For the text-containing cell, return its midpoint in (X, Y) coordinate format. 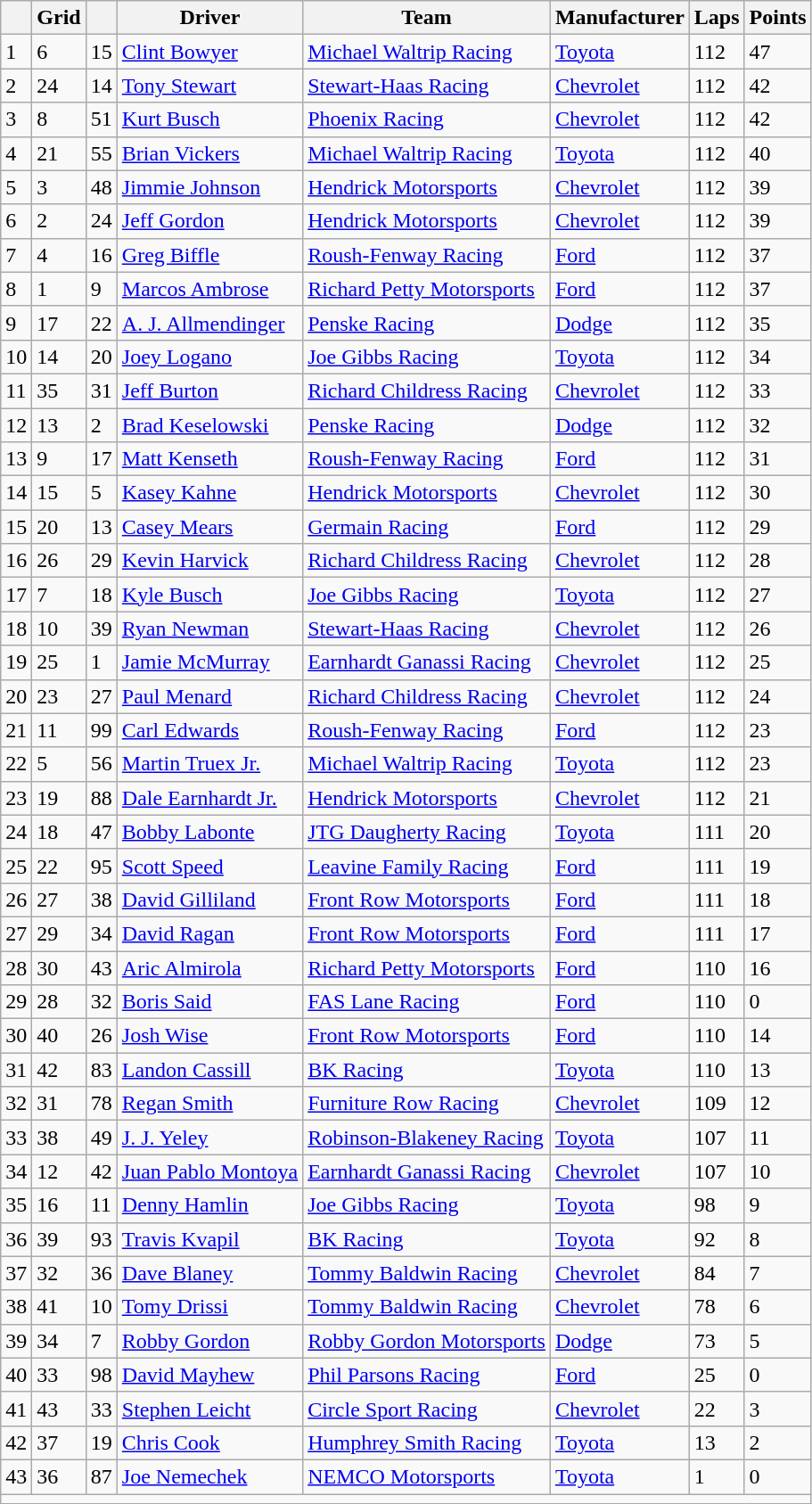
Points (777, 18)
84 (717, 1273)
David Ragan (209, 933)
Regan Smith (209, 1104)
David Gilliland (209, 900)
Tony Stewart (209, 86)
Boris Said (209, 1002)
Leavine Family Racing (427, 866)
Landon Cassill (209, 1070)
Paul Menard (209, 696)
Josh Wise (209, 1036)
Jimmie Johnson (209, 187)
Circle Sport Racing (427, 1409)
Kevin Harvick (209, 561)
Kasey Kahne (209, 493)
JTG Daugherty Racing (427, 832)
Casey Mears (209, 527)
73 (717, 1341)
92 (717, 1239)
88 (102, 798)
Marcos Ambrose (209, 289)
Robinson-Blakeney Racing (427, 1138)
Jeff Gordon (209, 221)
A. J. Allmendinger (209, 323)
Germain Racing (427, 527)
Travis Kvapil (209, 1239)
95 (102, 866)
Robby Gordon (209, 1341)
109 (717, 1104)
Tomy Drissi (209, 1307)
48 (102, 187)
Stephen Leicht (209, 1409)
Ryan Newman (209, 629)
Humphrey Smith Racing (427, 1442)
Dave Blaney (209, 1273)
David Mayhew (209, 1375)
Aric Almirola (209, 967)
Dale Earnhardt Jr. (209, 798)
Brian Vickers (209, 153)
56 (102, 764)
87 (102, 1476)
99 (102, 730)
Driver (209, 18)
Team (427, 18)
NEMCO Motorsports (427, 1476)
Denny Hamlin (209, 1205)
49 (102, 1138)
55 (102, 153)
Laps (717, 18)
Brad Keselowski (209, 425)
Carl Edwards (209, 730)
Jeff Burton (209, 390)
Grid (59, 18)
Manufacturer (619, 18)
Clint Bowyer (209, 52)
Kyle Busch (209, 595)
Robby Gordon Motorsports (427, 1341)
Bobby Labonte (209, 832)
51 (102, 119)
Kurt Busch (209, 119)
Juan Pablo Montoya (209, 1171)
FAS Lane Racing (427, 1002)
83 (102, 1070)
Jamie McMurray (209, 662)
Phil Parsons Racing (427, 1375)
Matt Kenseth (209, 459)
93 (102, 1239)
Martin Truex Jr. (209, 764)
Joey Logano (209, 357)
Greg Biffle (209, 255)
Furniture Row Racing (427, 1104)
J. J. Yeley (209, 1138)
Chris Cook (209, 1442)
Scott Speed (209, 866)
Joe Nemechek (209, 1476)
Phoenix Racing (427, 119)
